Return the [X, Y] coordinate for the center point of the cell that contains the specified text.  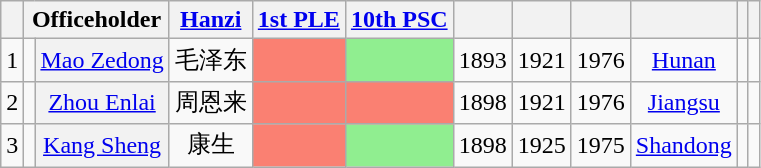
周恩来 [210, 102]
Kang Sheng [102, 146]
10th PSC [399, 20]
康生 [210, 146]
1925 [542, 146]
2 [12, 102]
Officeholder [96, 20]
Hanzi [210, 20]
1975 [600, 146]
Hunan [684, 60]
Jiangsu [684, 102]
1 [12, 60]
Zhou Enlai [102, 102]
Mao Zedong [102, 60]
1893 [482, 60]
毛泽东 [210, 60]
Shandong [684, 146]
1st PLE [298, 20]
3 [12, 146]
